Scan for the cell matching the given text and deliver its (x, y) coordinate at center. 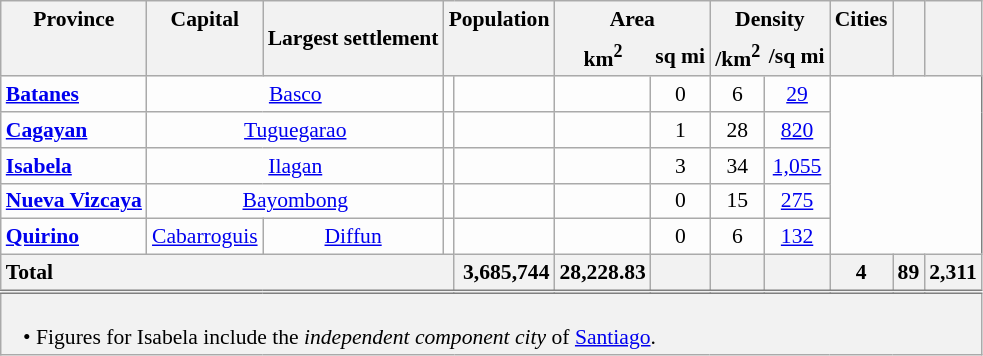
1 (680, 130)
• Figures for Isabela include the independent component city of Santiago. (492, 324)
Population (500, 18)
/km2 (737, 56)
Density (770, 18)
28 (737, 130)
275 (796, 201)
Cagayan (74, 130)
Diffun (354, 237)
2,311 (953, 274)
34 (737, 166)
89 (909, 274)
Total (228, 274)
132 (796, 237)
Ilagan (296, 166)
Capital (205, 18)
Nueva Vizcaya (74, 201)
Isabela (74, 166)
sq mi (680, 56)
29 (796, 95)
1,055 (796, 166)
3 (680, 166)
km2 (602, 56)
Quirino (74, 237)
Batanes (74, 95)
Basco (296, 95)
Tuguegarao (296, 130)
Cities (862, 18)
Cabarroguis (205, 237)
15 (737, 201)
Province (74, 18)
820 (796, 130)
28,228.83 (602, 274)
Bayombong (296, 201)
4 (862, 274)
Largest settlement (354, 38)
3,685,744 (504, 274)
/sq mi (796, 56)
Area (632, 18)
